Detect which cell encompasses the target text, then output its (x, y) center coordinate. 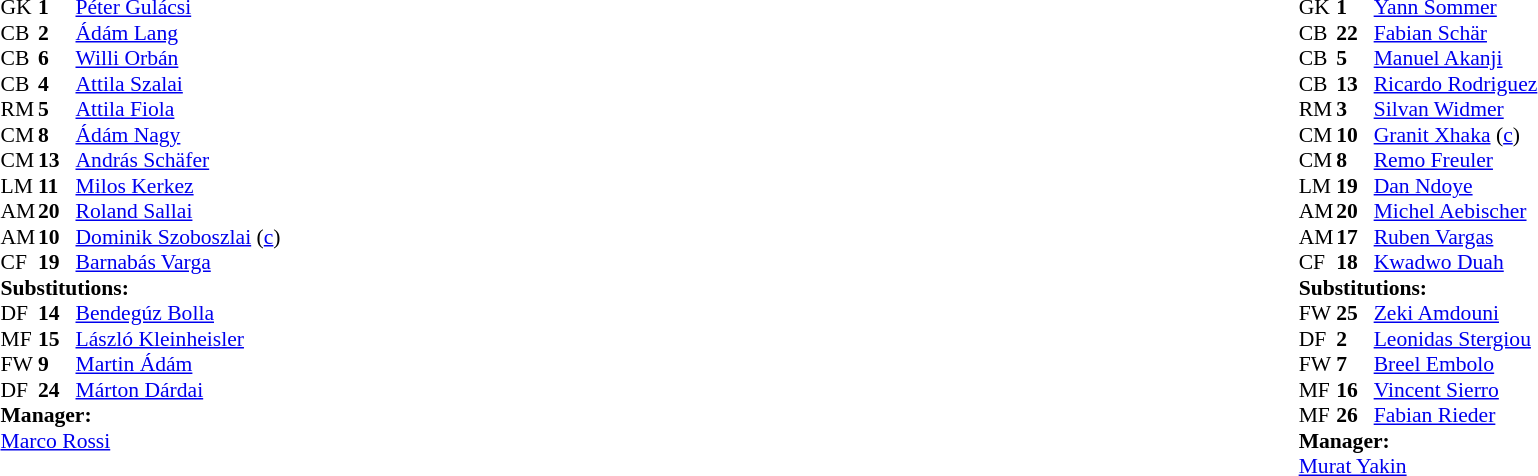
24 (57, 390)
Bendegúz Bolla (178, 313)
Attila Szalai (178, 84)
22 (1355, 33)
Vincent Sierro (1456, 390)
Manuel Akanji (1456, 59)
Barnabás Varga (178, 263)
András Schäfer (178, 161)
4 (57, 84)
Ádám Nagy (178, 135)
15 (57, 339)
Ádám Lang (178, 33)
Attila Fiola (178, 109)
Kwadwo Duah (1456, 263)
18 (1355, 263)
16 (1355, 390)
Ricardo Rodriguez (1456, 84)
14 (57, 313)
Zeki Amdouni (1456, 313)
11 (57, 186)
17 (1355, 237)
6 (57, 59)
25 (1355, 313)
7 (1355, 365)
Fabian Schär (1456, 33)
Breel Embolo (1456, 365)
Dominik Szoboszlai (c) (178, 237)
Leonidas Stergiou (1456, 339)
3 (1355, 109)
Dan Ndoye (1456, 186)
Roland Sallai (178, 211)
Márton Dárdai (178, 390)
Milos Kerkez (178, 186)
Fabian Rieder (1456, 415)
Michel Aebischer (1456, 211)
Ruben Vargas (1456, 237)
9 (57, 365)
László Kleinheisler (178, 339)
Remo Freuler (1456, 161)
Granit Xhaka (c) (1456, 135)
Willi Orbán (178, 59)
Marco Rossi (140, 441)
26 (1355, 415)
Silvan Widmer (1456, 109)
Martin Ádám (178, 365)
